Identify which cell holds the provided text, then report its [x, y] central coordinate. 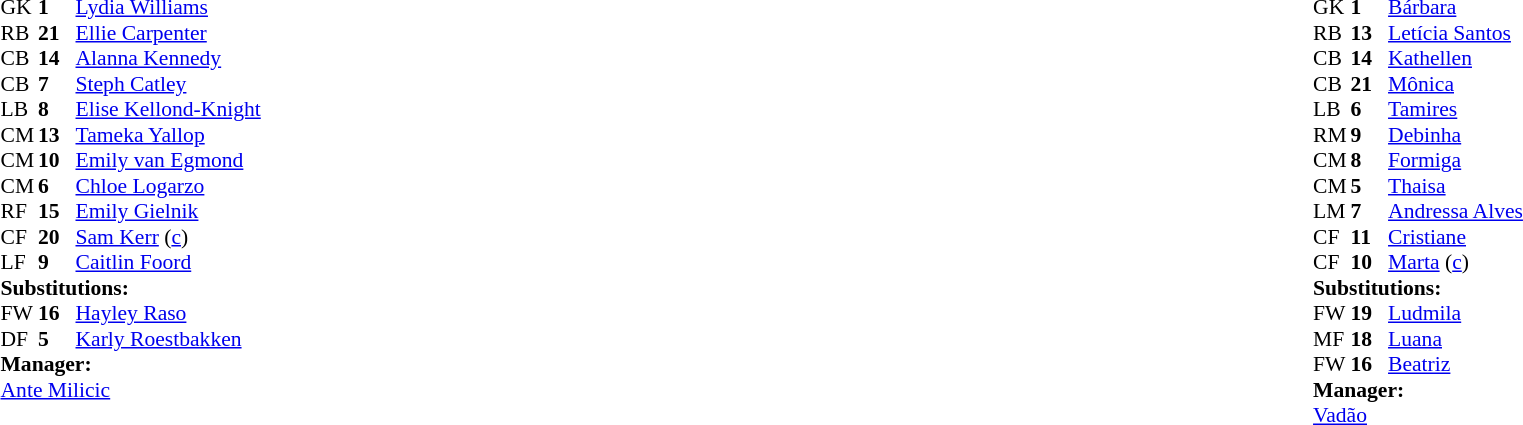
DF [19, 339]
Debinha [1456, 135]
Beatriz [1456, 365]
11 [1370, 237]
Tameka Yallop [168, 135]
Andressa Alves [1456, 211]
Cristiane [1456, 237]
Emily van Egmond [168, 161]
19 [1370, 313]
18 [1370, 339]
Sam Kerr (c) [168, 237]
Elise Kellond-Knight [168, 109]
Ludmila [1456, 313]
Caitlin Foord [168, 263]
Formiga [1456, 161]
Thaisa [1456, 186]
Alanna Kennedy [168, 59]
MF [1332, 339]
RF [19, 211]
Emily Gielnik [168, 211]
Kathellen [1456, 59]
20 [57, 237]
Ante Milicic [130, 390]
Luana [1456, 339]
Chloe Logarzo [168, 186]
RM [1332, 135]
Hayley Raso [168, 313]
15 [57, 211]
LM [1332, 211]
Letícia Santos [1456, 33]
Karly Roestbakken [168, 339]
Marta (c) [1456, 263]
LF [19, 263]
Tamires [1456, 109]
Steph Catley [168, 84]
Ellie Carpenter [168, 33]
Mônica [1456, 84]
